Scan for the cell matching the given text and deliver its [x, y] coordinate at center. 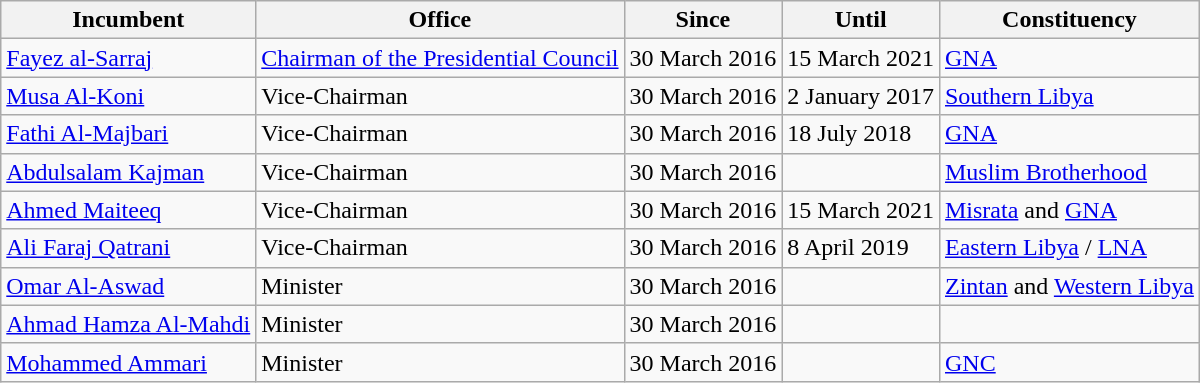
Ahmad Hamza Al-Mahdi [128, 324]
8 April 2019 [861, 248]
Abdulsalam Kajman [128, 172]
Fathi Al-Majbari [128, 134]
2 January 2017 [861, 96]
Until [861, 20]
Muslim Brotherhood [1069, 172]
GNC [1069, 362]
Omar Al-Aswad [128, 286]
Mohammed Ammari [128, 362]
Constituency [1069, 20]
Since [703, 20]
Ahmed Maiteeq [128, 210]
Ali Faraj Qatrani [128, 248]
Eastern Libya / LNA [1069, 248]
Zintan and Western Libya [1069, 286]
Incumbent [128, 20]
Office [440, 20]
18 July 2018 [861, 134]
Southern Libya [1069, 96]
Chairman of the Presidential Council [440, 58]
Fayez al-Sarraj [128, 58]
Musa Al-Koni [128, 96]
Misrata and GNA [1069, 210]
